Output the [X, Y] coordinate of the center of the cell containing the given text.  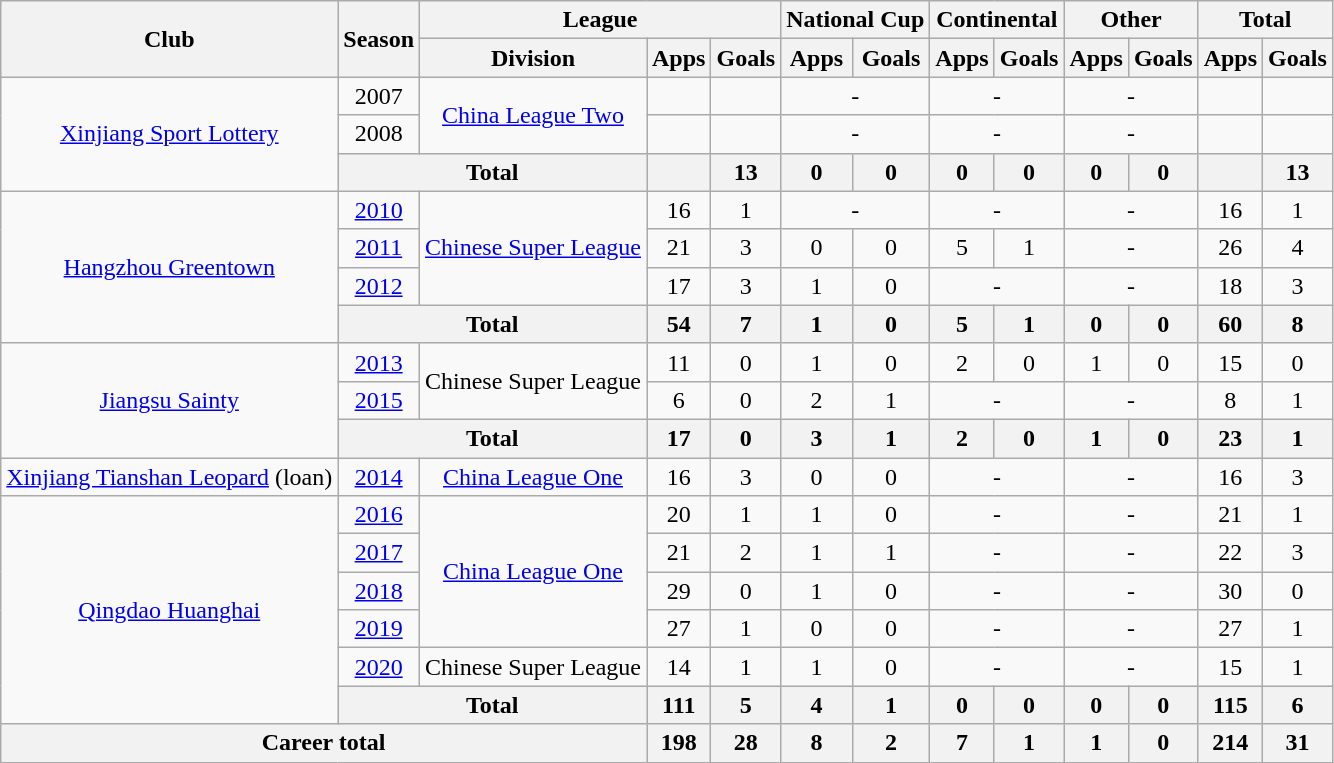
2019 [379, 629]
30 [1230, 591]
2015 [379, 400]
14 [678, 667]
2010 [379, 210]
2014 [379, 477]
31 [1298, 743]
China League Two [534, 115]
23 [1230, 438]
2016 [379, 515]
115 [1230, 705]
Club [170, 39]
214 [1230, 743]
60 [1230, 324]
54 [678, 324]
Qingdao Huanghai [170, 610]
Other [1131, 20]
2017 [379, 553]
2008 [379, 134]
2007 [379, 96]
20 [678, 515]
22 [1230, 553]
Xinjiang Sport Lottery [170, 134]
26 [1230, 248]
Season [379, 39]
Hangzhou Greentown [170, 267]
2018 [379, 591]
League [600, 20]
Continental [997, 20]
29 [678, 591]
2012 [379, 286]
111 [678, 705]
Jiangsu Sainty [170, 400]
2013 [379, 362]
Career total [324, 743]
2011 [379, 248]
18 [1230, 286]
National Cup [856, 20]
198 [678, 743]
11 [678, 362]
Xinjiang Tianshan Leopard (loan) [170, 477]
28 [746, 743]
Division [534, 58]
2020 [379, 667]
